Pinpoint the cell where the given text exists, returning its [X, Y] midpoint coordinate. 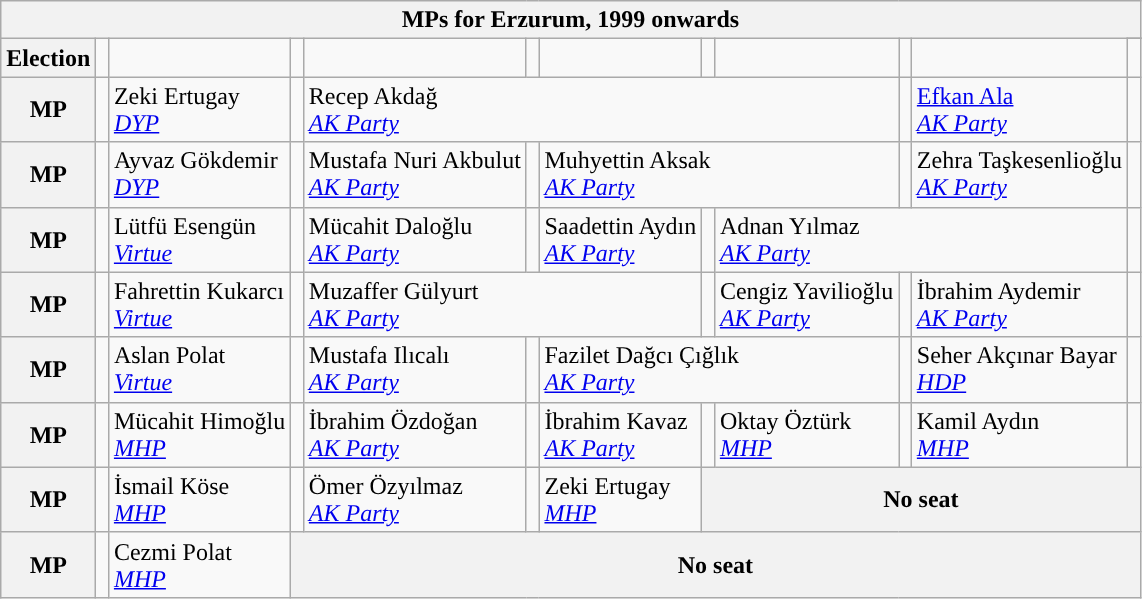
Ömer ÖzyılmazAK Party [414, 500]
Recep AkdağAK Party [600, 110]
Zeki ErtugayMHP [620, 500]
İbrahim AydemirAK Party [1019, 304]
Zeki ErtugayDYP [199, 110]
İbrahim KavazAK Party [620, 434]
İsmail KöseMHP [199, 500]
Fazilet Dağcı ÇığlıkAK Party [719, 370]
MPs for Erzurum, 1999 onwards [570, 20]
Fahrettin KukarcıVirtue [199, 304]
Mustafa IlıcalıAK Party [414, 370]
Cezmi PolatMHP [199, 564]
Seher Akçınar BayarHDP [1019, 370]
Muhyettin AksakAK Party [719, 174]
Adnan YılmazAK Party [920, 240]
Aslan PolatVirtue [199, 370]
Mustafa Nuri AkbulutAK Party [414, 174]
Efkan AlaAK Party [1019, 110]
Election [48, 58]
Saadettin AydınAK Party [620, 240]
Kamil AydınMHP [1019, 434]
Mücahit DaloğluAK Party [414, 240]
Oktay ÖztürkMHP [806, 434]
İbrahim ÖzdoğanAK Party [414, 434]
Cengiz YavilioğluAK Party [806, 304]
Muzaffer GülyurtAK Party [502, 304]
Zehra TaşkesenlioğluAK Party [1019, 174]
Mücahit HimoğluMHP [199, 434]
Ayvaz GökdemirDYP [199, 174]
Lütfü EsengünVirtue [199, 240]
